Search for the cell housing the specified text and yield its (X, Y) center coordinate. 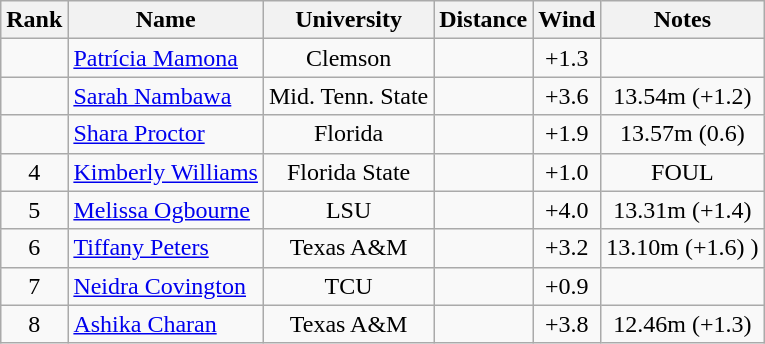
TCU (348, 286)
Florida (348, 134)
+1.3 (567, 58)
Wind (567, 20)
+4.0 (567, 210)
LSU (348, 210)
13.10m (+1.6) ) (682, 248)
Rank (34, 20)
Clemson (348, 58)
Melissa Ogbourne (166, 210)
+0.9 (567, 286)
Shara Proctor (166, 134)
+1.9 (567, 134)
13.54m (+1.2) (682, 96)
Kimberly Williams (166, 172)
University (348, 20)
+3.6 (567, 96)
4 (34, 172)
Distance (484, 20)
Patrícia Mamona (166, 58)
Mid. Tenn. State (348, 96)
7 (34, 286)
+3.2 (567, 248)
Name (166, 20)
13.57m (0.6) (682, 134)
Notes (682, 20)
Ashika Charan (166, 324)
+3.8 (567, 324)
Neidra Covington (166, 286)
6 (34, 248)
Florida State (348, 172)
12.46m (+1.3) (682, 324)
8 (34, 324)
13.31m (+1.4) (682, 210)
+1.0 (567, 172)
Sarah Nambawa (166, 96)
FOUL (682, 172)
5 (34, 210)
Tiffany Peters (166, 248)
